Output the [X, Y] coordinate of the center of the cell containing the given text.  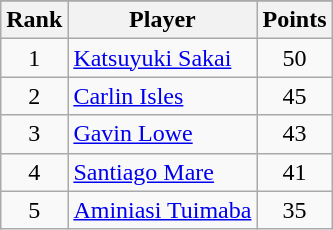
35 [294, 210]
Points [294, 20]
Katsuyuki Sakai [162, 58]
41 [294, 172]
3 [34, 134]
1 [34, 58]
Player [162, 20]
5 [34, 210]
Santiago Mare [162, 172]
43 [294, 134]
Aminiasi Tuimaba [162, 210]
Gavin Lowe [162, 134]
4 [34, 172]
Rank [34, 20]
45 [294, 96]
Carlin Isles [162, 96]
50 [294, 58]
2 [34, 96]
